Detect which cell encompasses the target text, then output its (x, y) center coordinate. 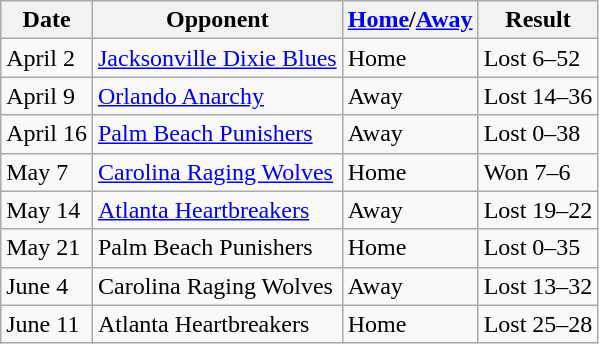
May 14 (47, 210)
June 11 (47, 324)
June 4 (47, 286)
Home/Away (410, 20)
Won 7–6 (538, 172)
April 16 (47, 134)
Lost 0–38 (538, 134)
Lost 14–36 (538, 96)
Lost 25–28 (538, 324)
Lost 13–32 (538, 286)
Opponent (217, 20)
April 9 (47, 96)
Orlando Anarchy (217, 96)
Lost 0–35 (538, 248)
Date (47, 20)
May 21 (47, 248)
Result (538, 20)
Lost 19–22 (538, 210)
Jacksonville Dixie Blues (217, 58)
May 7 (47, 172)
Lost 6–52 (538, 58)
April 2 (47, 58)
